Find where the given text appears and provide that cell's center as (X, Y) coordinate. 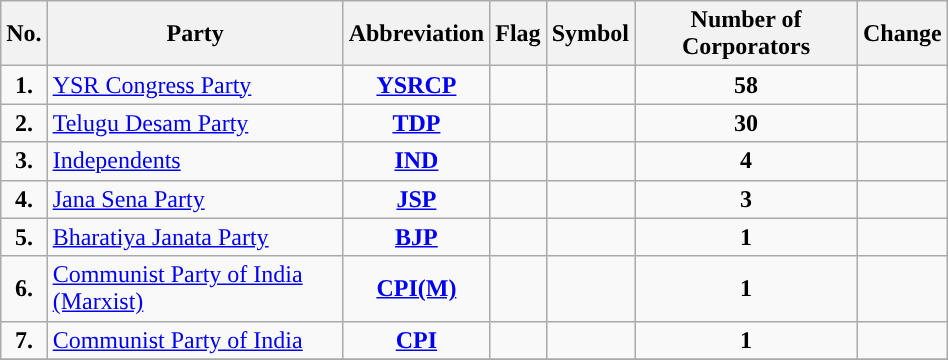
No. (24, 34)
Independents (195, 161)
Flag (518, 34)
Change (902, 34)
Number of Corporators (746, 34)
Abbreviation (416, 34)
Telugu Desam Party (195, 123)
YSRCP (416, 85)
IND (416, 161)
58 (746, 85)
TDP (416, 123)
1. (24, 85)
JSP (416, 199)
7. (24, 340)
6. (24, 288)
Communist Party of India (195, 340)
3 (746, 199)
Bharatiya Janata Party (195, 237)
CPI(M) (416, 288)
Party (195, 34)
5. (24, 237)
Jana Sena Party (195, 199)
3. (24, 161)
YSR Congress Party (195, 85)
2. (24, 123)
4. (24, 199)
Communist Party of India (Marxist) (195, 288)
Symbol (590, 34)
4 (746, 161)
BJP (416, 237)
CPI (416, 340)
30 (746, 123)
